Pinpoint the cell where the given text exists, returning its [x, y] midpoint coordinate. 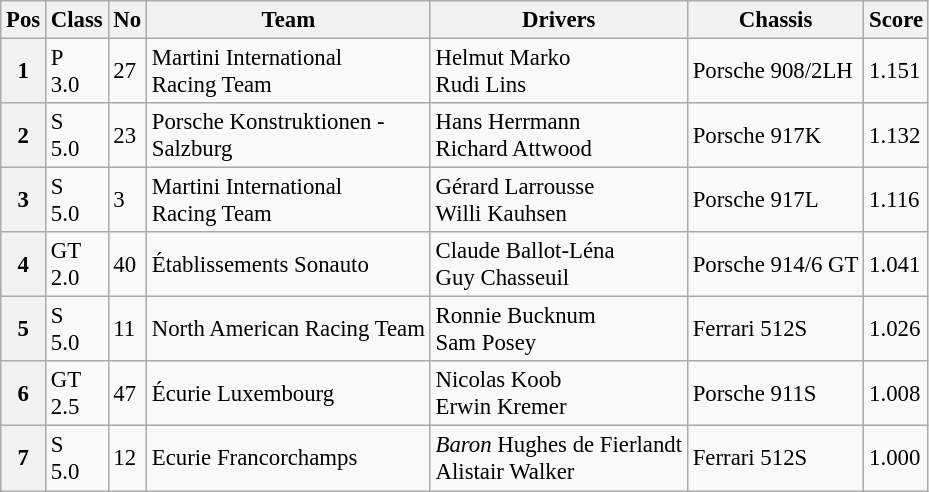
Gérard Larrousse Willi Kauhsen [558, 200]
1.132 [896, 136]
Drivers [558, 20]
12 [127, 458]
Claude Ballot-Léna Guy Chasseuil [558, 264]
11 [127, 330]
1 [24, 72]
GT2.5 [78, 394]
Porsche 908/2LH [775, 72]
40 [127, 264]
Baron Hughes de Fierlandt Alistair Walker [558, 458]
4 [24, 264]
Écurie Luxembourg [288, 394]
No [127, 20]
5 [24, 330]
North American Racing Team [288, 330]
1.000 [896, 458]
Class [78, 20]
Hans Herrmann Richard Attwood [558, 136]
47 [127, 394]
P3.0 [78, 72]
Porsche Konstruktionen -Salzburg [288, 136]
Pos [24, 20]
Team [288, 20]
Porsche 917L [775, 200]
Ecurie Francorchamps [288, 458]
1.008 [896, 394]
Établissements Sonauto [288, 264]
Porsche 911S [775, 394]
6 [24, 394]
7 [24, 458]
1.026 [896, 330]
Chassis [775, 20]
Helmut Marko Rudi Lins [558, 72]
23 [127, 136]
1.116 [896, 200]
Nicolas Koob Erwin Kremer [558, 394]
27 [127, 72]
2 [24, 136]
1.041 [896, 264]
1.151 [896, 72]
Score [896, 20]
Ronnie Bucknum Sam Posey [558, 330]
GT2.0 [78, 264]
Porsche 914/6 GT [775, 264]
Porsche 917K [775, 136]
